Search for the cell housing the specified text and yield its (x, y) center coordinate. 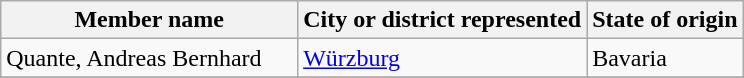
Bavaria (665, 58)
Würzburg (442, 58)
Quante, Andreas Bernhard (150, 58)
City or district represented (442, 20)
State of origin (665, 20)
Member name (150, 20)
